Find where the given text appears and provide that cell's center as (X, Y) coordinate. 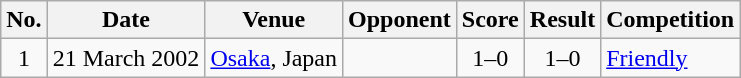
Score (490, 20)
Friendly (670, 58)
Osaka, Japan (274, 58)
Result (562, 20)
Date (126, 20)
No. (24, 20)
Opponent (400, 20)
Venue (274, 20)
21 March 2002 (126, 58)
Competition (670, 20)
1 (24, 58)
